Scan for the cell matching the given text and deliver its (x, y) coordinate at center. 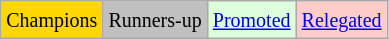
Relegated (342, 20)
Champions (52, 20)
Runners-up (155, 20)
Promoted (252, 20)
